Output the [X, Y] coordinate of the center of the cell containing the given text.  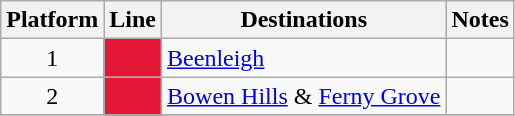
Destinations [304, 20]
Line [133, 20]
Notes [480, 20]
Platform [52, 20]
Bowen Hills & Ferny Grove [304, 96]
Beenleigh [304, 58]
2 [52, 96]
1 [52, 58]
